Detect which cell encompasses the target text, then output its [X, Y] center coordinate. 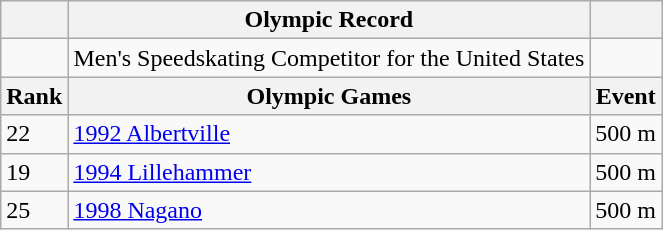
Rank [34, 96]
Olympic Record [329, 20]
Olympic Games [329, 96]
1994 Lillehammer [329, 172]
1998 Nagano [329, 210]
Men's Speedskating Competitor for the United States [329, 58]
1992 Albertville [329, 134]
19 [34, 172]
Event [626, 96]
25 [34, 210]
22 [34, 134]
